Output the (x, y) coordinate of the center of the cell containing the given text.  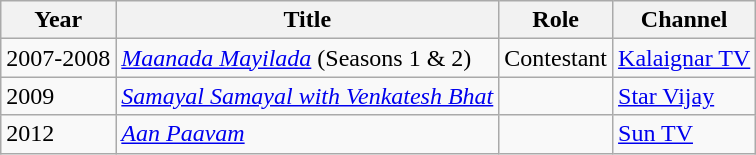
Samayal Samayal with Venkatesh Bhat (308, 96)
2007-2008 (58, 58)
Title (308, 20)
Year (58, 20)
2012 (58, 134)
Star Vijay (684, 96)
Maanada Mayilada (Seasons 1 & 2) (308, 58)
Kalaignar TV (684, 58)
Contestant (556, 58)
2009 (58, 96)
Sun TV (684, 134)
Channel (684, 20)
Role (556, 20)
Aan Paavam (308, 134)
